From the cell containing the given text, extract its center point as (x, y) coordinate. 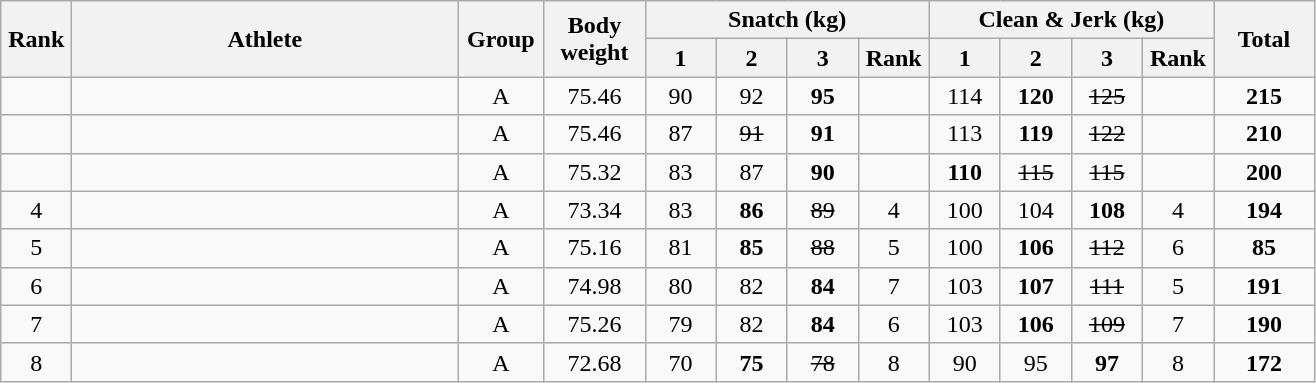
120 (1036, 96)
Snatch (kg) (787, 20)
107 (1036, 286)
125 (1106, 96)
75.26 (594, 324)
190 (1264, 324)
104 (1036, 210)
75.16 (594, 248)
97 (1106, 362)
92 (752, 96)
113 (964, 134)
75 (752, 362)
Group (501, 39)
Clean & Jerk (kg) (1071, 20)
172 (1264, 362)
119 (1036, 134)
112 (1106, 248)
75.32 (594, 172)
79 (680, 324)
81 (680, 248)
200 (1264, 172)
72.68 (594, 362)
Total (1264, 39)
Athlete (265, 39)
80 (680, 286)
215 (1264, 96)
114 (964, 96)
73.34 (594, 210)
191 (1264, 286)
109 (1106, 324)
74.98 (594, 286)
194 (1264, 210)
Body weight (594, 39)
122 (1106, 134)
110 (964, 172)
210 (1264, 134)
89 (822, 210)
108 (1106, 210)
88 (822, 248)
86 (752, 210)
111 (1106, 286)
78 (822, 362)
70 (680, 362)
